Extract the [x, y] coordinate from the center of the cell holding the provided text.  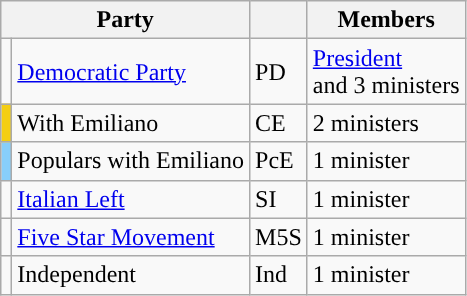
Ind [279, 275]
M5S [279, 237]
SI [279, 199]
CE [279, 123]
2 ministers [386, 123]
PD [279, 72]
President and 3 ministers [386, 72]
Populars with Emiliano [131, 161]
PcE [279, 161]
Independent [131, 275]
With Emiliano [131, 123]
Italian Left [131, 199]
Democratic Party [131, 72]
Five Star Movement [131, 237]
Party [126, 20]
Members [386, 20]
